Return [X, Y] of the center of cell containing provided text 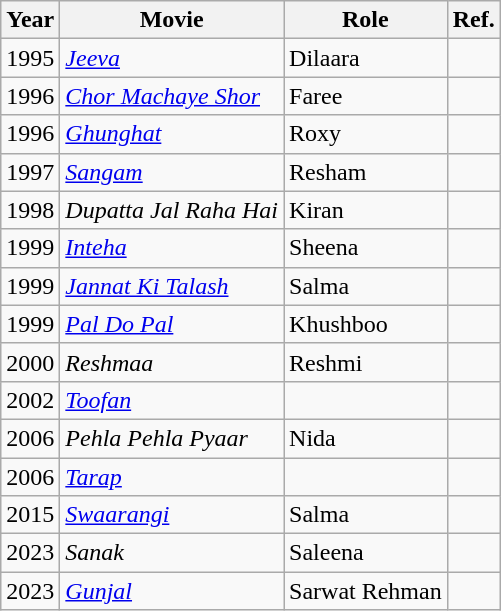
Sangam [172, 172]
Sanak [172, 553]
Reshmaa [172, 362]
Pal Do Pal [172, 324]
Dupatta Jal Raha Hai [172, 210]
Dilaara [366, 58]
2015 [30, 515]
Jeeva [172, 58]
Gunjal [172, 591]
1998 [30, 210]
2002 [30, 400]
Nida [366, 438]
Kiran [366, 210]
Ghunghat [172, 134]
Sheena [366, 248]
Swaarangi [172, 515]
Roxy [366, 134]
Ref. [474, 20]
Pehla Pehla Pyaar [172, 438]
2000 [30, 362]
1995 [30, 58]
Reshmi [366, 362]
Saleena [366, 553]
Year [30, 20]
Faree [366, 96]
Sarwat Rehman [366, 591]
1997 [30, 172]
Khushboo [366, 324]
Movie [172, 20]
Chor Machaye Shor [172, 96]
Tarap [172, 477]
Toofan [172, 400]
Resham [366, 172]
Inteha [172, 248]
Role [366, 20]
Jannat Ki Talash [172, 286]
